Search for the cell housing the specified text and yield its (x, y) center coordinate. 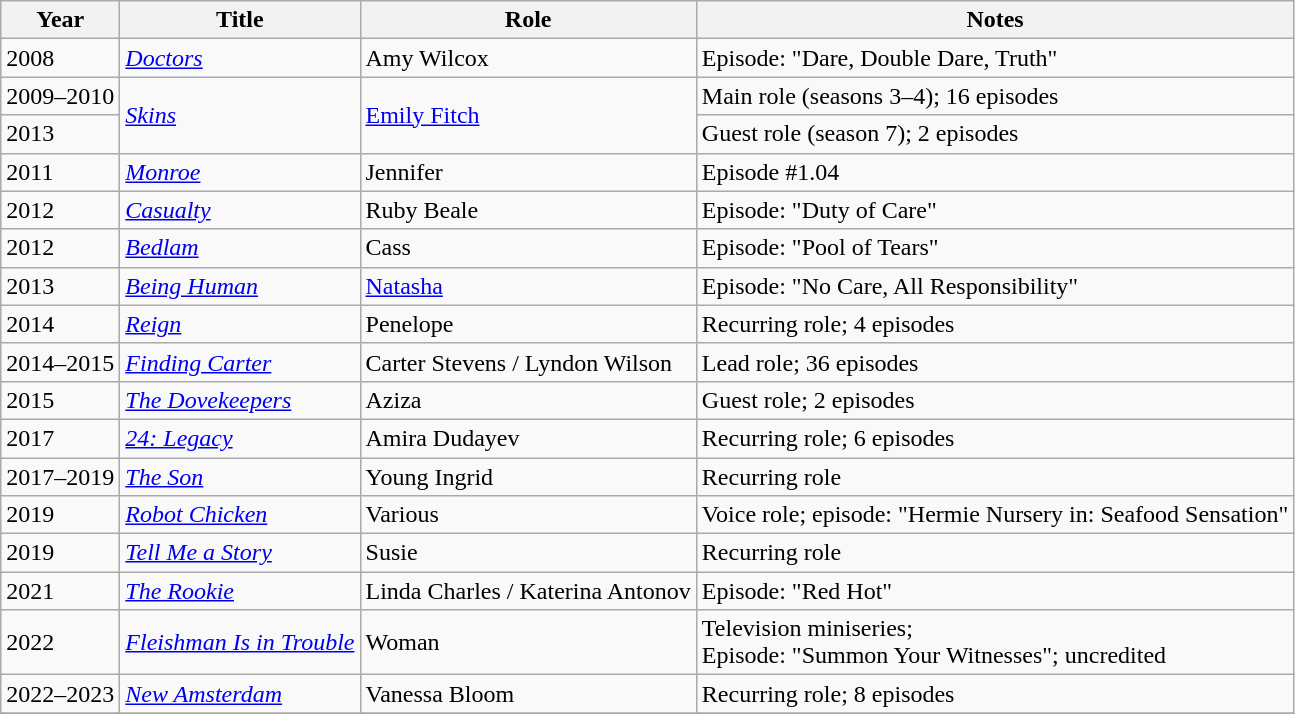
Guest role; 2 episodes (994, 400)
Episode: "No Care, All Responsibility" (994, 286)
Cass (528, 248)
The Dovekeepers (240, 400)
2017–2019 (60, 477)
New Amsterdam (240, 694)
2009–2010 (60, 96)
Year (60, 20)
2021 (60, 591)
Aziza (528, 400)
Casualty (240, 210)
Penelope (528, 324)
Carter Stevens / Lyndon Wilson (528, 362)
Recurring role; 6 episodes (994, 438)
Amy Wilcox (528, 58)
Main role (seasons 3–4); 16 episodes (994, 96)
Episode: "Duty of Care" (994, 210)
2015 (60, 400)
Recurring role; 4 episodes (994, 324)
Young Ingrid (528, 477)
Emily Fitch (528, 115)
Guest role (season 7); 2 episodes (994, 134)
Bedlam (240, 248)
2011 (60, 172)
2017 (60, 438)
Reign (240, 324)
Being Human (240, 286)
24: Legacy (240, 438)
Jennifer (528, 172)
Notes (994, 20)
Television miniseries;Episode: "Summon Your Witnesses"; uncredited (994, 642)
Natasha (528, 286)
The Rookie (240, 591)
The Son (240, 477)
2014 (60, 324)
Tell Me a Story (240, 553)
Amira Dudayev (528, 438)
Robot Chicken (240, 515)
Episode: "Red Hot" (994, 591)
2022 (60, 642)
2014–2015 (60, 362)
Lead role; 36 episodes (994, 362)
2022–2023 (60, 694)
Title (240, 20)
Skins (240, 115)
Episode: "Pool of Tears" (994, 248)
Woman (528, 642)
Linda Charles / Katerina Antonov (528, 591)
Episode: "Dare, Double Dare, Truth" (994, 58)
Fleishman Is in Trouble (240, 642)
Vanessa Bloom (528, 694)
2008 (60, 58)
Doctors (240, 58)
Recurring role; 8 episodes (994, 694)
Susie (528, 553)
Role (528, 20)
Various (528, 515)
Finding Carter (240, 362)
Voice role; episode: "Hermie Nursery in: Seafood Sensation" (994, 515)
Episode #1.04 (994, 172)
Monroe (240, 172)
Ruby Beale (528, 210)
